Determine the [X, Y] coordinate at the center of the cell enclosing the given text.  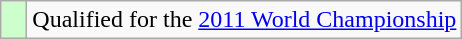
Qualified for the 2011 World Championship [244, 20]
